Pinpoint the cell where the given text exists, returning its [X, Y] midpoint coordinate. 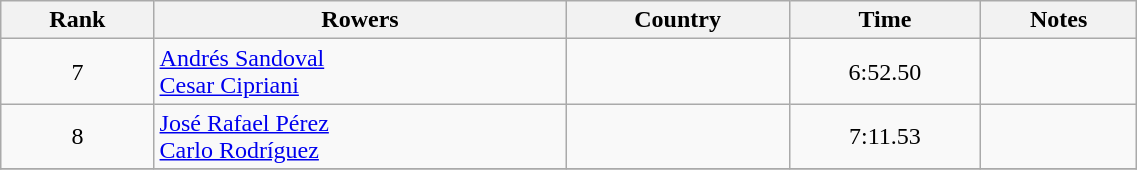
Rowers [360, 20]
Country [678, 20]
Rank [78, 20]
Andrés SandovalCesar Cipriani [360, 72]
Time [884, 20]
8 [78, 136]
José Rafael PérezCarlo Rodríguez [360, 136]
Notes [1059, 20]
7 [78, 72]
7:11.53 [884, 136]
6:52.50 [884, 72]
